Scan for the cell matching the given text and deliver its (X, Y) coordinate at center. 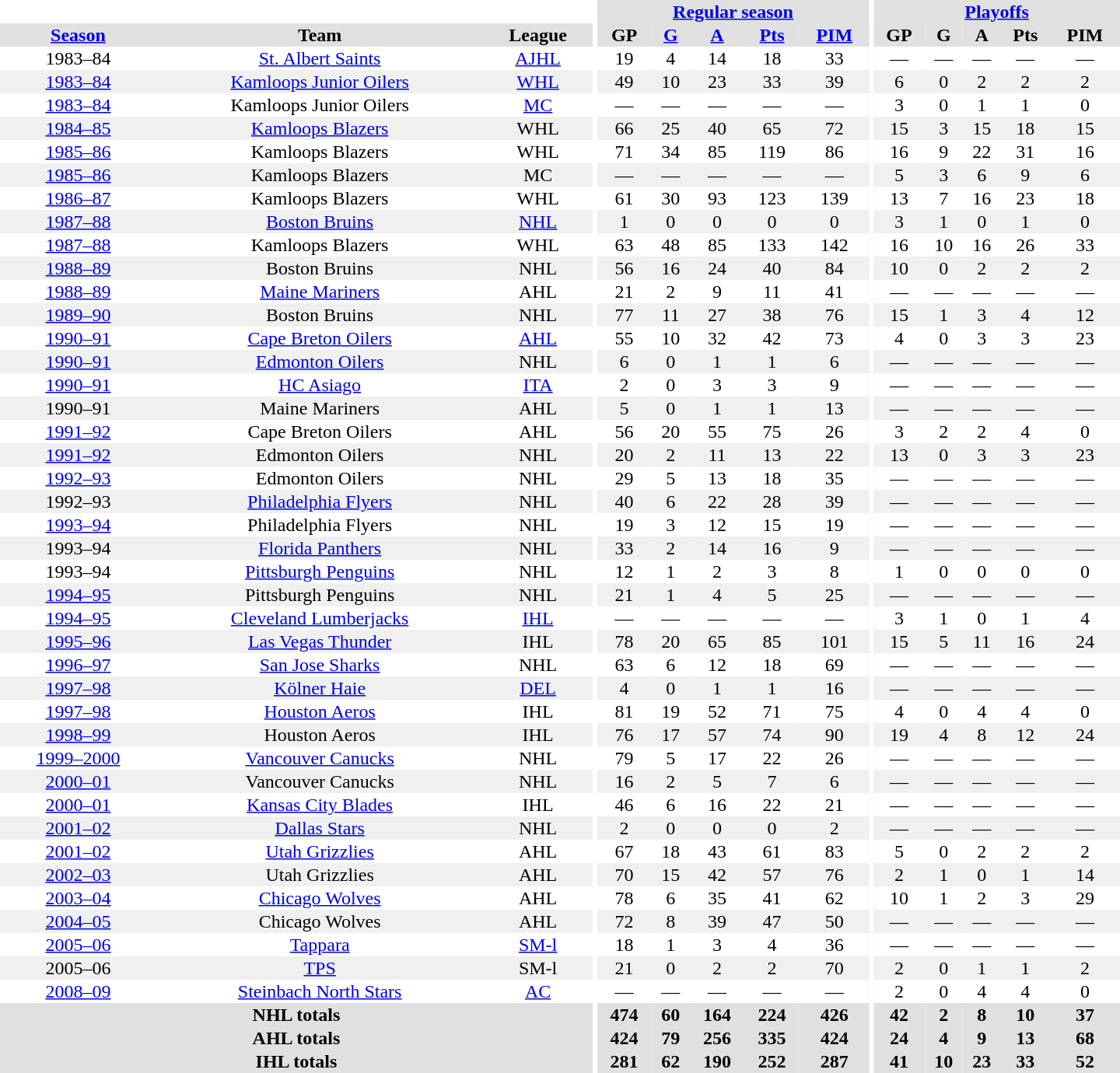
69 (835, 665)
ITA (538, 385)
77 (624, 315)
1984–85 (78, 128)
48 (670, 245)
2004–05 (78, 921)
32 (717, 338)
27 (717, 315)
Steinbach North Stars (320, 991)
IHL totals (296, 1061)
1998–99 (78, 735)
Las Vegas Thunder (320, 641)
League (538, 35)
66 (624, 128)
93 (717, 198)
123 (772, 198)
252 (772, 1061)
Kansas City Blades (320, 805)
50 (835, 921)
142 (835, 245)
68 (1085, 1038)
224 (772, 1015)
1999–2000 (78, 758)
Regular season (733, 12)
43 (717, 851)
1996–97 (78, 665)
Tappara (320, 945)
426 (835, 1015)
Cleveland Lumberjacks (320, 618)
46 (624, 805)
474 (624, 1015)
28 (772, 502)
Dallas Stars (320, 828)
St. Albert Saints (320, 58)
2003–04 (78, 898)
San Jose Sharks (320, 665)
119 (772, 152)
Playoffs (997, 12)
1995–96 (78, 641)
37 (1085, 1015)
31 (1025, 152)
Season (78, 35)
287 (835, 1061)
139 (835, 198)
164 (717, 1015)
67 (624, 851)
NHL totals (296, 1015)
34 (670, 152)
DEL (538, 688)
30 (670, 198)
133 (772, 245)
Florida Panthers (320, 548)
AJHL (538, 58)
36 (835, 945)
84 (835, 268)
101 (835, 641)
1989–90 (78, 315)
1986–87 (78, 198)
81 (624, 711)
47 (772, 921)
Team (320, 35)
AHL totals (296, 1038)
281 (624, 1061)
190 (717, 1061)
83 (835, 851)
90 (835, 735)
2008–09 (78, 991)
256 (717, 1038)
49 (624, 82)
HC Asiago (320, 385)
AC (538, 991)
73 (835, 338)
38 (772, 315)
2002–03 (78, 875)
335 (772, 1038)
86 (835, 152)
60 (670, 1015)
TPS (320, 968)
74 (772, 735)
Kölner Haie (320, 688)
